Search for the cell housing the specified text and yield its [x, y] center coordinate. 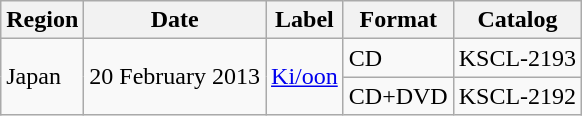
Ki/oon [305, 77]
CD+DVD [398, 96]
KSCL-2192 [517, 96]
KSCL-2193 [517, 58]
Format [398, 20]
Date [175, 20]
CD [398, 58]
Label [305, 20]
Japan [42, 77]
Region [42, 20]
20 February 2013 [175, 77]
Catalog [517, 20]
